Scan for the cell matching the given text and deliver its (x, y) coordinate at center. 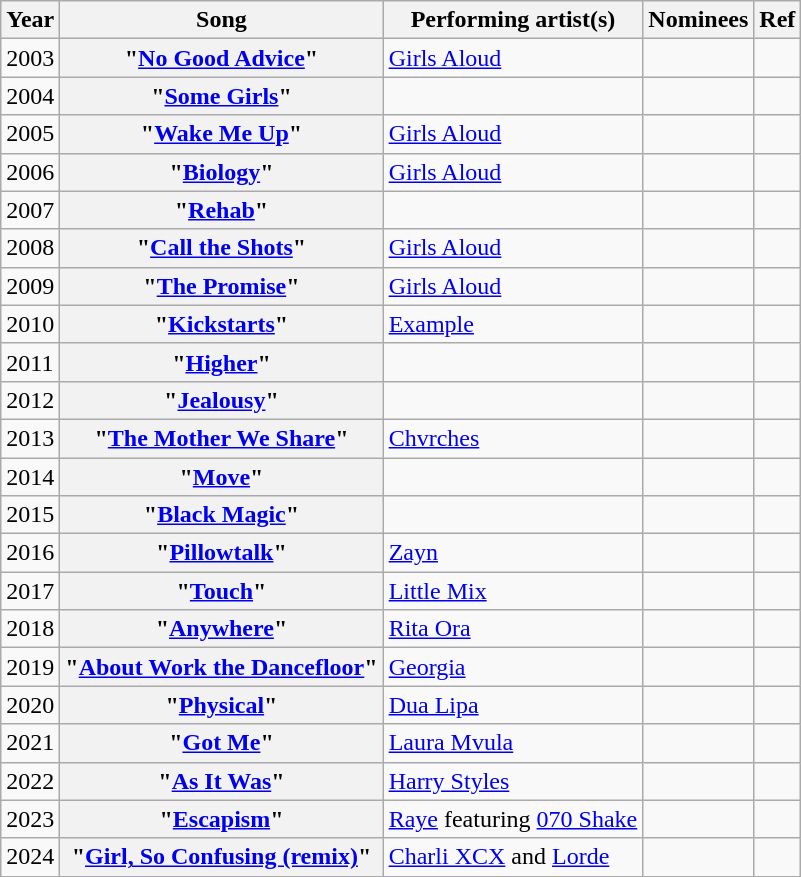
"Escapism" (222, 819)
Harry Styles (513, 781)
2019 (30, 667)
"Pillowtalk" (222, 553)
2023 (30, 819)
"Jealousy" (222, 400)
"Call the Shots" (222, 248)
"No Good Advice" (222, 58)
"Biology" (222, 172)
2020 (30, 705)
2014 (30, 477)
2012 (30, 400)
Little Mix (513, 591)
Year (30, 20)
"Girl, So Confusing (remix)" (222, 857)
"Move" (222, 477)
2022 (30, 781)
Charli XCX and Lorde (513, 857)
"Anywhere" (222, 629)
"Rehab" (222, 210)
"About Work the Dancefloor" (222, 667)
2004 (30, 96)
Zayn (513, 553)
2016 (30, 553)
Performing artist(s) (513, 20)
2003 (30, 58)
Georgia (513, 667)
Raye featuring 070 Shake (513, 819)
2017 (30, 591)
Ref (778, 20)
2018 (30, 629)
Chvrches (513, 438)
2008 (30, 248)
Example (513, 324)
"The Promise" (222, 286)
"Black Magic" (222, 515)
"Physical" (222, 705)
Rita Ora (513, 629)
2006 (30, 172)
2013 (30, 438)
Dua Lipa (513, 705)
"As It Was" (222, 781)
2009 (30, 286)
2024 (30, 857)
"Kickstarts" (222, 324)
Laura Mvula (513, 743)
2007 (30, 210)
"Got Me" (222, 743)
2010 (30, 324)
Song (222, 20)
2021 (30, 743)
2011 (30, 362)
2015 (30, 515)
"Higher" (222, 362)
"Touch" (222, 591)
Nominees (698, 20)
"Wake Me Up" (222, 134)
"The Mother We Share" (222, 438)
"Some Girls" (222, 96)
2005 (30, 134)
